Extract the (x, y) coordinate from the center of the cell holding the provided text.  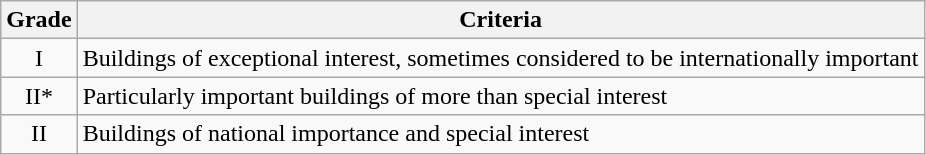
Particularly important buildings of more than special interest (500, 96)
Criteria (500, 20)
II* (39, 96)
Buildings of national importance and special interest (500, 134)
Grade (39, 20)
I (39, 58)
Buildings of exceptional interest, sometimes considered to be internationally important (500, 58)
II (39, 134)
